Return [x, y] of the center of cell containing provided text 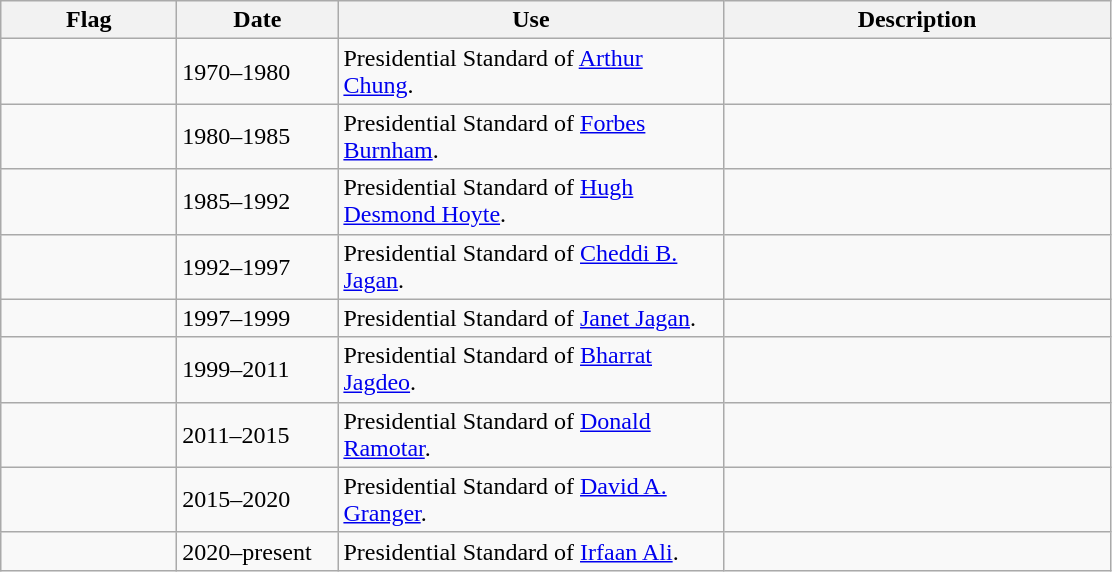
Presidential Standard of Bharrat Jagdeo. [531, 370]
Presidential Standard of Hugh Desmond Hoyte. [531, 202]
Presidential Standard of David A. Granger. [531, 500]
2020–present [258, 551]
Presidential Standard of Donald Ramotar. [531, 434]
1997–1999 [258, 318]
Date [258, 20]
Presidential Standard of Irfaan Ali. [531, 551]
1970–1980 [258, 72]
Presidential Standard of Janet Jagan. [531, 318]
1992–1997 [258, 266]
Use [531, 20]
2011–2015 [258, 434]
Presidential Standard of Arthur Chung. [531, 72]
1999–2011 [258, 370]
Presidential Standard of Cheddi B. Jagan. [531, 266]
Description [917, 20]
Presidential Standard of Forbes Burnham. [531, 136]
Flag [89, 20]
1985–1992 [258, 202]
1980–1985 [258, 136]
2015–2020 [258, 500]
